Scan for the cell matching the given text and deliver its (X, Y) coordinate at center. 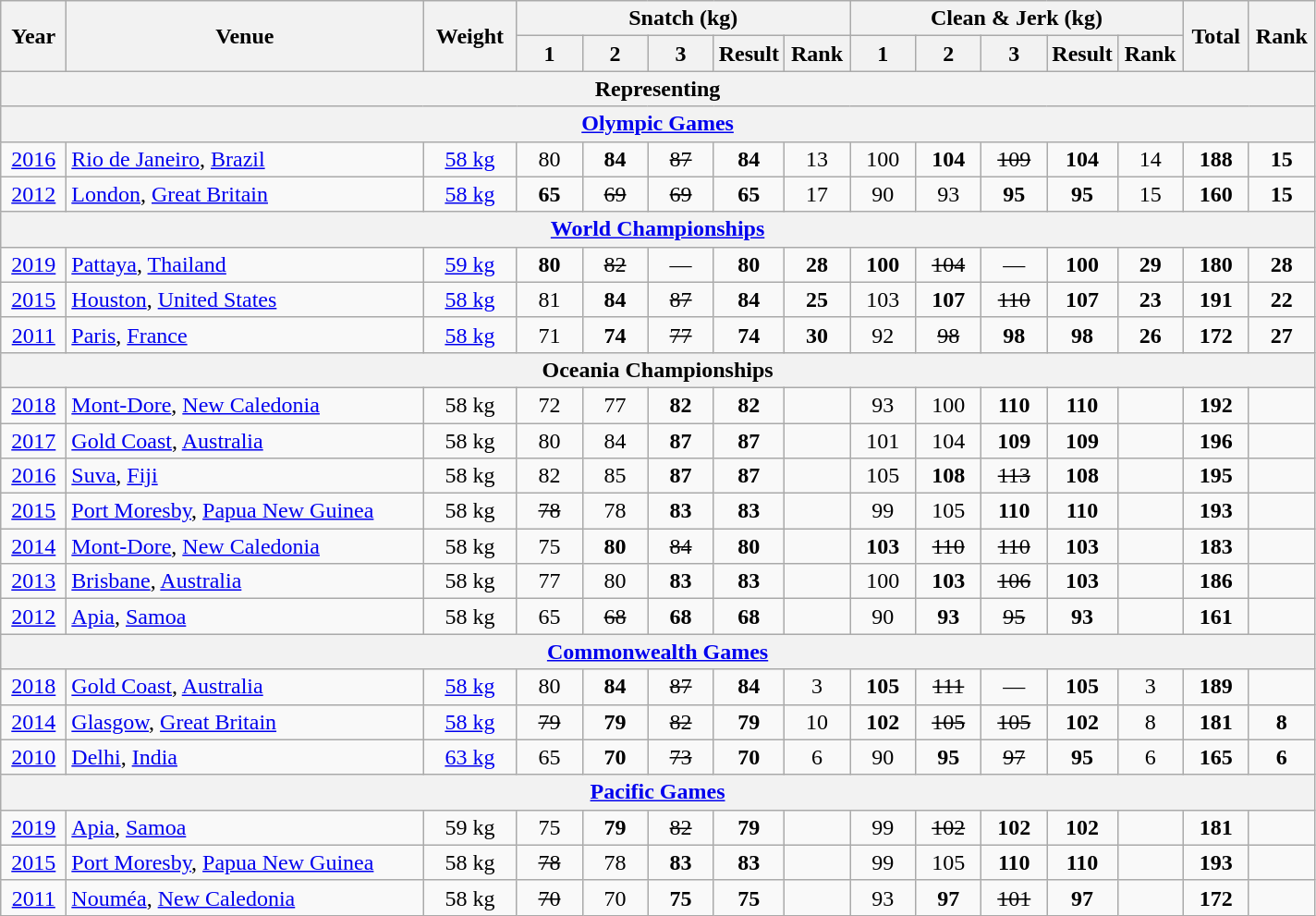
Venue (245, 36)
Glasgow, Great Britain (245, 722)
Representing (658, 89)
2013 (33, 581)
Olympic Games (658, 124)
Delhi, India (245, 757)
165 (1216, 757)
81 (549, 299)
160 (1216, 194)
188 (1216, 159)
14 (1150, 159)
Year (33, 36)
Nouméa, New Caledonia (245, 898)
195 (1216, 476)
Suva, Fiji (245, 476)
111 (948, 687)
Oceania Championships (658, 370)
23 (1150, 299)
72 (549, 405)
Pacific Games (658, 792)
27 (1281, 335)
85 (615, 476)
Brisbane, Australia (245, 581)
London, Great Britain (245, 194)
29 (1150, 264)
Total (1216, 36)
183 (1216, 546)
191 (1216, 299)
22 (1281, 299)
92 (883, 335)
Rio de Janeiro, Brazil (245, 159)
26 (1150, 335)
10 (817, 722)
180 (1216, 264)
Houston, United States (245, 299)
17 (817, 194)
Weight (469, 36)
192 (1216, 405)
73 (680, 757)
Snatch (kg) (684, 18)
189 (1216, 687)
25 (817, 299)
13 (817, 159)
71 (549, 335)
Clean & Jerk (kg) (1017, 18)
2017 (33, 441)
World Championships (658, 229)
106 (1015, 581)
Pattaya, Thailand (245, 264)
186 (1216, 581)
30 (817, 335)
63 kg (469, 757)
Paris, France (245, 335)
Commonwealth Games (658, 652)
2010 (33, 757)
196 (1216, 441)
161 (1216, 617)
113 (1015, 476)
